Find where the given text appears and provide that cell's center as (X, Y) coordinate. 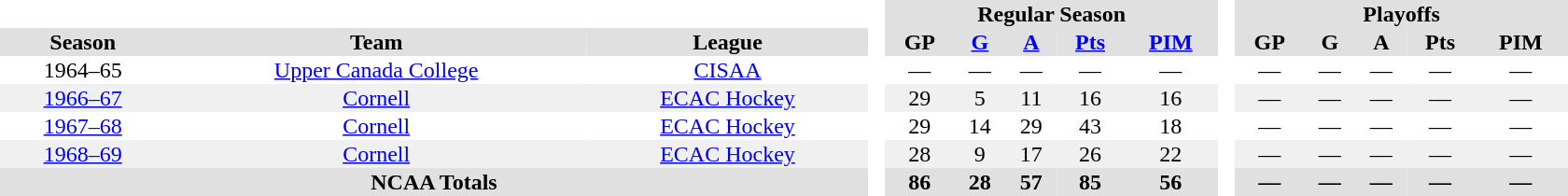
Team (376, 42)
11 (1030, 98)
18 (1170, 126)
57 (1030, 182)
85 (1090, 182)
1968–69 (82, 154)
1966–67 (82, 98)
9 (980, 154)
1964–65 (82, 70)
Season (82, 42)
43 (1090, 126)
Playoffs (1402, 14)
86 (919, 182)
14 (980, 126)
1967–68 (82, 126)
56 (1170, 182)
CISAA (728, 70)
22 (1170, 154)
League (728, 42)
Upper Canada College (376, 70)
Regular Season (1051, 14)
5 (980, 98)
17 (1030, 154)
NCAA Totals (434, 182)
26 (1090, 154)
